Determine the (x, y) coordinate at the center of the cell enclosing the given text.  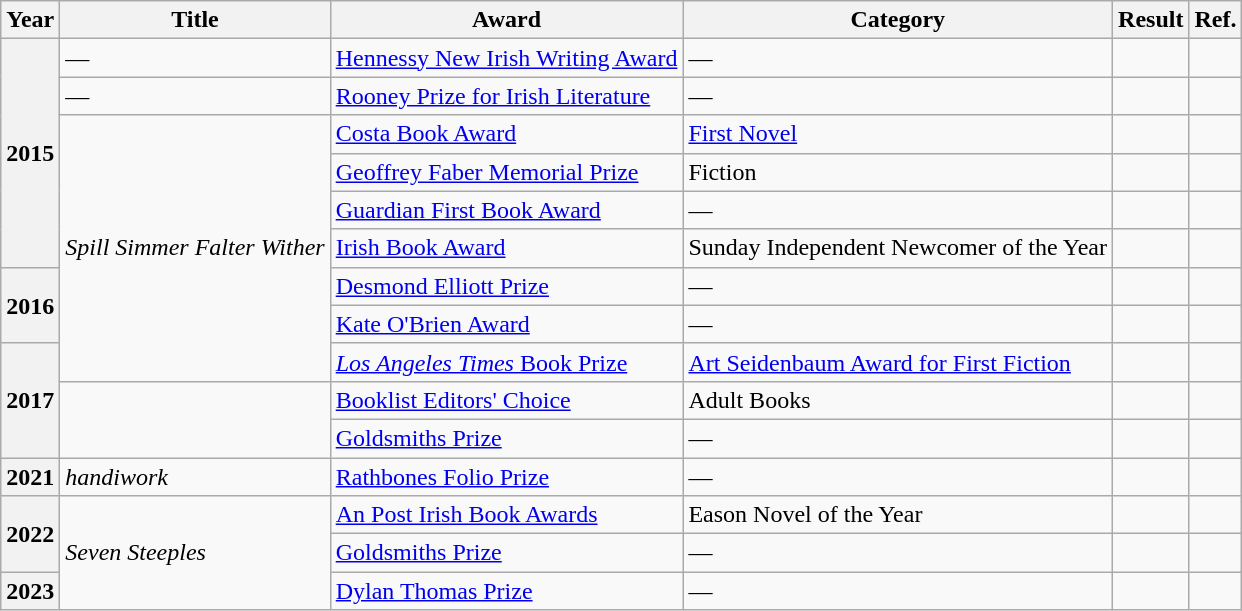
Guardian First Book Award (506, 210)
Hennessy New Irish Writing Award (506, 58)
Spill Simmer Falter Wither (195, 248)
Costa Book Award (506, 134)
Los Angeles Times Book Prize (506, 362)
Irish Book Award (506, 248)
Rathbones Folio Prize (506, 477)
Booklist Editors' Choice (506, 400)
2023 (30, 591)
Seven Steeples (195, 553)
handiwork (195, 477)
2022 (30, 534)
2017 (30, 400)
Ref. (1216, 20)
Desmond Elliott Prize (506, 286)
Result (1151, 20)
Award (506, 20)
2015 (30, 153)
First Novel (898, 134)
2016 (30, 305)
Rooney Prize for Irish Literature (506, 96)
Geoffrey Faber Memorial Prize (506, 172)
Eason Novel of the Year (898, 515)
Kate O'Brien Award (506, 324)
Sunday Independent Newcomer of the Year (898, 248)
Art Seidenbaum Award for First Fiction (898, 362)
Fiction (898, 172)
Dylan Thomas Prize (506, 591)
Category (898, 20)
Adult Books (898, 400)
Title (195, 20)
An Post Irish Book Awards (506, 515)
2021 (30, 477)
Year (30, 20)
